Return the [x, y] coordinate for the center point of the cell that contains the specified text.  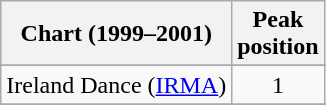
Peakposition [278, 34]
Ireland Dance (IRMA) [116, 85]
Chart (1999–2001) [116, 34]
1 [278, 85]
